Determine the (x, y) coordinate at the center of the cell enclosing the given text.  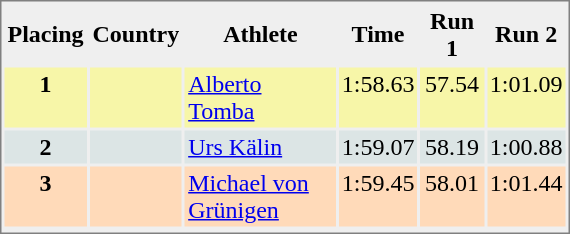
3 (45, 196)
1 (45, 98)
1:58.63 (378, 98)
Athlete (260, 34)
Country (136, 34)
58.01 (452, 196)
Run 2 (526, 34)
57.54 (452, 98)
1:01.09 (526, 98)
Michael von Grünigen (260, 196)
58.19 (452, 146)
1:59.45 (378, 196)
1:00.88 (526, 146)
Time (378, 34)
Alberto Tomba (260, 98)
2 (45, 146)
1:59.07 (378, 146)
Run 1 (452, 34)
1:01.44 (526, 196)
Urs Kälin (260, 146)
Placing (45, 34)
